Determine the [X, Y] coordinate at the center of the cell enclosing the given text.  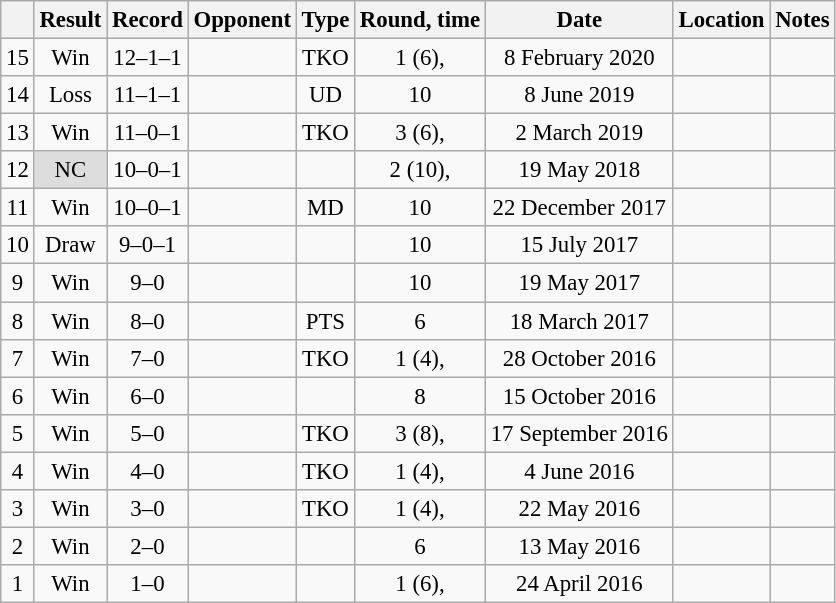
Notes [802, 20]
2 [18, 546]
6–0 [148, 396]
8–0 [148, 321]
8 February 2020 [579, 58]
Type [325, 20]
13 May 2016 [579, 546]
9–0 [148, 283]
Round, time [420, 20]
22 December 2017 [579, 208]
3 (8), [420, 433]
24 April 2016 [579, 584]
15 [18, 58]
17 September 2016 [579, 433]
9–0–1 [148, 245]
19 May 2018 [579, 170]
1 [18, 584]
3 [18, 509]
2–0 [148, 546]
1–0 [148, 584]
11 [18, 208]
9 [18, 283]
28 October 2016 [579, 358]
Draw [70, 245]
2 March 2019 [579, 133]
15 October 2016 [579, 396]
2 (10), [420, 170]
14 [18, 95]
18 March 2017 [579, 321]
4 June 2016 [579, 471]
3–0 [148, 509]
NC [70, 170]
Result [70, 20]
PTS [325, 321]
Record [148, 20]
3 (6), [420, 133]
Opponent [242, 20]
12 [18, 170]
5 [18, 433]
Location [722, 20]
4–0 [148, 471]
7 [18, 358]
19 May 2017 [579, 283]
Date [579, 20]
5–0 [148, 433]
MD [325, 208]
4 [18, 471]
11–0–1 [148, 133]
22 May 2016 [579, 509]
12–1–1 [148, 58]
8 June 2019 [579, 95]
UD [325, 95]
15 July 2017 [579, 245]
7–0 [148, 358]
Loss [70, 95]
11–1–1 [148, 95]
13 [18, 133]
